Capture the cell that displays the provided text and extract its (x, y) central coordinate. 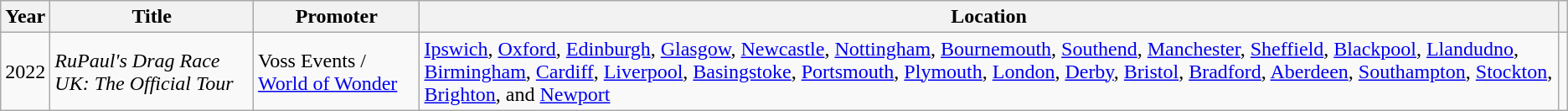
Title (152, 17)
Location (988, 17)
RuPaul's Drag Race UK: The Official Tour (152, 71)
2022 (25, 71)
Year (25, 17)
Voss Events / World of Wonder (337, 71)
Promoter (337, 17)
